Output the (X, Y) coordinate of the center of the cell containing the given text.  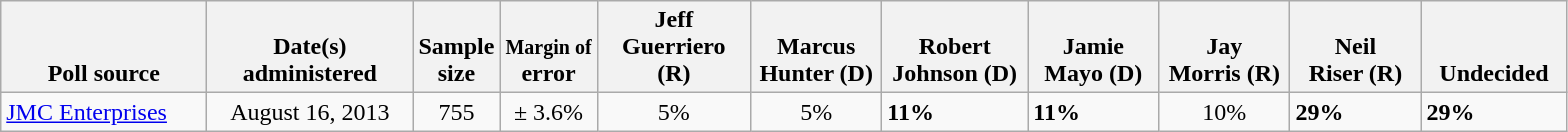
Samplesize (456, 47)
JMC Enterprises (104, 112)
Poll source (104, 47)
Undecided (1494, 47)
JayMorris (R) (1224, 47)
Date(s)administered (310, 47)
Margin oferror (548, 47)
± 3.6% (548, 112)
755 (456, 112)
JeffGuerriero (R) (674, 47)
RobertJohnson (D) (955, 47)
August 16, 2013 (310, 112)
JamieMayo (D) (1094, 47)
NeilRiser (R) (1356, 47)
10% (1224, 112)
MarcusHunter (D) (816, 47)
